Output the (X, Y) coordinate of the center of the cell containing the given text.  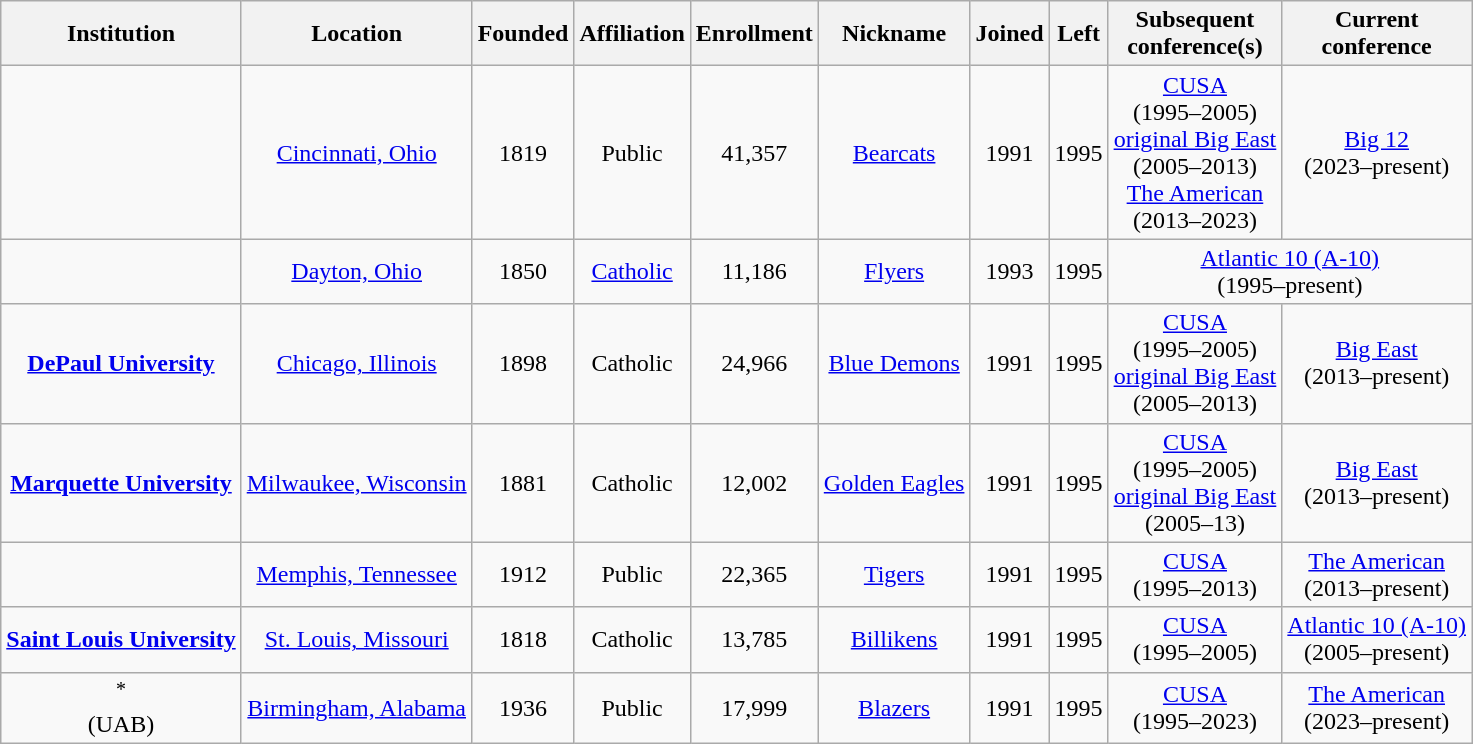
Currentconference (1377, 34)
Bearcats (894, 152)
CUSA(1995–2013) (1195, 574)
St. Louis, Missouri (356, 640)
41,357 (754, 152)
Atlantic 10 (A-10)(2005–present) (1377, 640)
CUSA(1995–2005)original Big East(2005–13) (1195, 482)
12,002 (754, 482)
Left (1078, 34)
DePaul University (121, 364)
24,966 (754, 364)
The American(2013–present) (1377, 574)
CUSA(1995–2005)original Big East(2005–2013)The American(2013–2023) (1195, 152)
CUSA(1995–2005)original Big East(2005–2013) (1195, 364)
CUSA(1995–2005) (1195, 640)
1881 (523, 482)
Location (356, 34)
Marquette University (121, 482)
Founded (523, 34)
Chicago, Illinois (356, 364)
1819 (523, 152)
Enrollment (754, 34)
17,999 (754, 708)
CUSA(1995–2023) (1195, 708)
Saint Louis University (121, 640)
1993 (1010, 272)
Big 12(2023–present) (1377, 152)
Memphis, Tennessee (356, 574)
Affiliation (632, 34)
Dayton, Ohio (356, 272)
Institution (121, 34)
Tigers (894, 574)
Birmingham, Alabama (356, 708)
Joined (1010, 34)
22,365 (754, 574)
The American(2023–present) (1377, 708)
Nickname (894, 34)
Subsequentconference(s) (1195, 34)
Blue Demons (894, 364)
Blazers (894, 708)
1898 (523, 364)
1936 (523, 708)
Flyers (894, 272)
Golden Eagles (894, 482)
1912 (523, 574)
1850 (523, 272)
Atlantic 10 (A-10)(1995–present) (1290, 272)
Cincinnati, Ohio (356, 152)
*(UAB) (121, 708)
11,186 (754, 272)
Milwaukee, Wisconsin (356, 482)
13,785 (754, 640)
1818 (523, 640)
Billikens (894, 640)
